Output the [X, Y] coordinate of the center of the cell containing the given text.  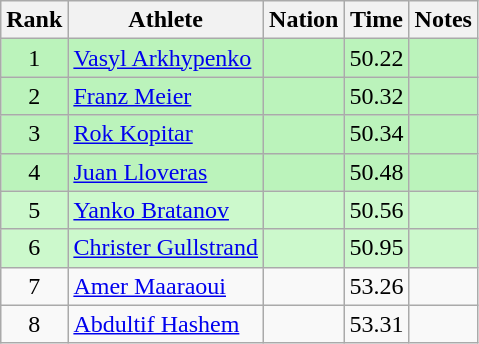
50.48 [376, 172]
4 [34, 172]
5 [34, 210]
50.32 [376, 96]
2 [34, 96]
6 [34, 248]
Time [376, 20]
Rank [34, 20]
3 [34, 134]
Franz Meier [166, 96]
Yanko Bratanov [166, 210]
Athlete [166, 20]
1 [34, 58]
8 [34, 324]
Amer Maaraoui [166, 286]
Nation [304, 20]
53.26 [376, 286]
Abdultif Hashem [166, 324]
Notes [443, 20]
50.22 [376, 58]
Juan Lloveras [166, 172]
53.31 [376, 324]
50.56 [376, 210]
7 [34, 286]
50.34 [376, 134]
50.95 [376, 248]
Vasyl Arkhypenko [166, 58]
Rok Kopitar [166, 134]
Christer Gullstrand [166, 248]
